Search for the cell housing the specified text and yield its [x, y] center coordinate. 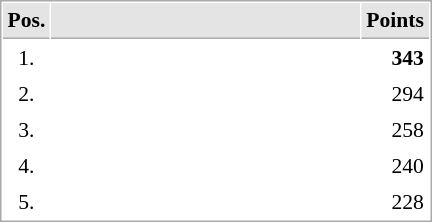
1. [26, 57]
5. [26, 201]
258 [396, 129]
228 [396, 201]
3. [26, 129]
294 [396, 93]
240 [396, 165]
Pos. [26, 21]
343 [396, 57]
2. [26, 93]
4. [26, 165]
Points [396, 21]
